Search for the cell housing the specified text and yield its (x, y) center coordinate. 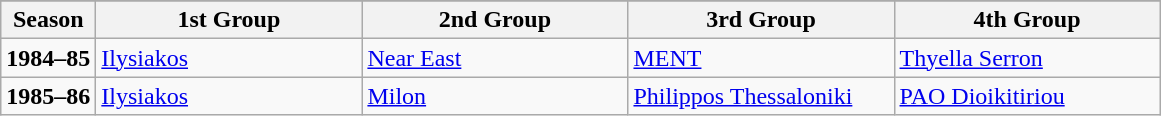
1st Group (229, 20)
Philippos Thessaloniki (761, 96)
1984–85 (48, 58)
4th Group (1027, 20)
Near East (495, 58)
PAO Dioikitiriou (1027, 96)
Season (48, 20)
Thyella Serron (1027, 58)
Milon (495, 96)
1985–86 (48, 96)
MENT (761, 58)
2nd Group (495, 20)
3rd Group (761, 20)
